Determine the (X, Y) coordinate at the center of the cell enclosing the given text.  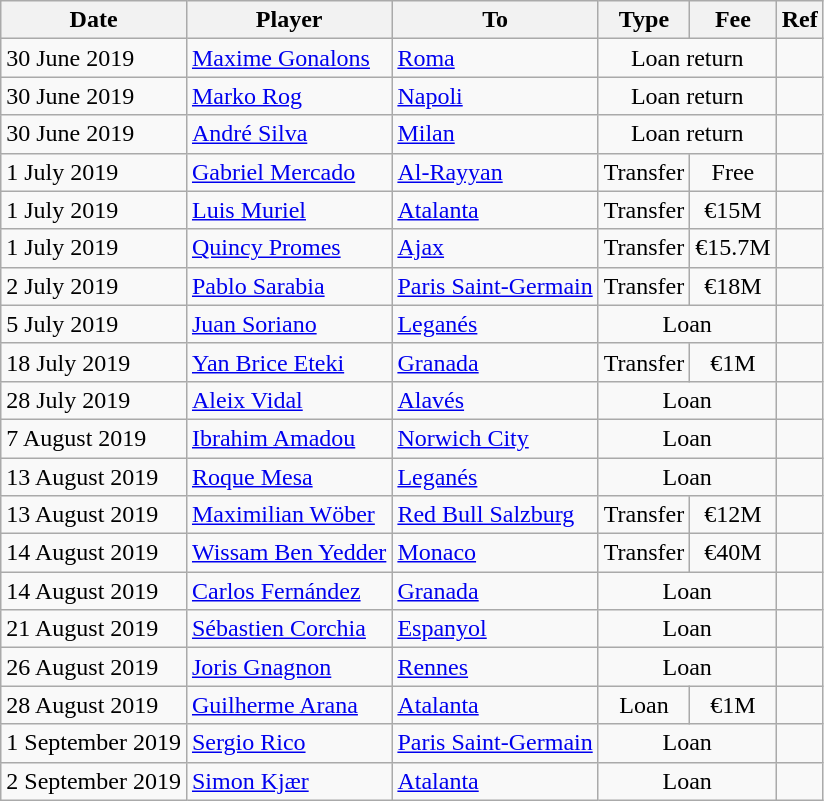
21 August 2019 (94, 629)
28 July 2019 (94, 400)
26 August 2019 (94, 667)
€15.7M (733, 248)
Sébastien Corchia (288, 629)
€40M (733, 553)
Carlos Fernández (288, 591)
Luis Muriel (288, 210)
Player (288, 20)
Roma (495, 58)
1 September 2019 (94, 743)
Gabriel Mercado (288, 172)
Red Bull Salzburg (495, 515)
Rennes (495, 667)
Monaco (495, 553)
Ajax (495, 248)
2 July 2019 (94, 286)
Type (644, 20)
Juan Soriano (288, 324)
2 September 2019 (94, 781)
Sergio Rico (288, 743)
Roque Mesa (288, 477)
Free (733, 172)
Guilherme Arana (288, 705)
€15M (733, 210)
Ref (800, 20)
Quincy Promes (288, 248)
Simon Kjær (288, 781)
Espanyol (495, 629)
Pablo Sarabia (288, 286)
Maxime Gonalons (288, 58)
André Silva (288, 134)
Alavés (495, 400)
€12M (733, 515)
Marko Rog (288, 96)
Napoli (495, 96)
Fee (733, 20)
Norwich City (495, 438)
7 August 2019 (94, 438)
To (495, 20)
Al-Rayyan (495, 172)
Milan (495, 134)
Ibrahim Amadou (288, 438)
Yan Brice Eteki (288, 362)
5 July 2019 (94, 324)
Maximilian Wöber (288, 515)
28 August 2019 (94, 705)
Date (94, 20)
18 July 2019 (94, 362)
Joris Gnagnon (288, 667)
Wissam Ben Yedder (288, 553)
€18M (733, 286)
Aleix Vidal (288, 400)
